Determine the [x, y] coordinate at the center of the cell enclosing the given text.  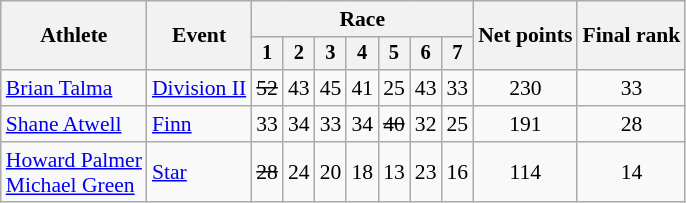
24 [299, 172]
Race [362, 19]
13 [394, 172]
7 [457, 54]
Athlete [74, 36]
16 [457, 172]
Event [199, 36]
Division II [199, 88]
191 [525, 124]
23 [426, 172]
Star [199, 172]
14 [631, 172]
32 [426, 124]
230 [525, 88]
4 [362, 54]
41 [362, 88]
114 [525, 172]
Final rank [631, 36]
40 [394, 124]
1 [267, 54]
Howard PalmerMichael Green [74, 172]
20 [331, 172]
Finn [199, 124]
45 [331, 88]
5 [394, 54]
52 [267, 88]
Shane Atwell [74, 124]
Brian Talma [74, 88]
3 [331, 54]
6 [426, 54]
Net points [525, 36]
18 [362, 172]
2 [299, 54]
